Extract the [X, Y] coordinate from the center of the cell holding the provided text.  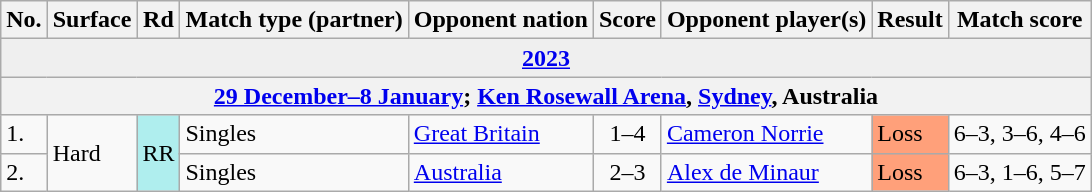
2. [24, 172]
Opponent player(s) [766, 20]
1. [24, 134]
Match type (partner) [294, 20]
Hard [92, 153]
Match score [1020, 20]
Surface [92, 20]
6–3, 3–6, 4–6 [1020, 134]
Rd [158, 20]
RR [158, 153]
Opponent nation [500, 20]
2023 [546, 58]
1–4 [627, 134]
Cameron Norrie [766, 134]
Score [627, 20]
Great Britain [500, 134]
29 December–8 January; Ken Rosewall Arena, Sydney, Australia [546, 96]
Result [910, 20]
6–3, 1–6, 5–7 [1020, 172]
Australia [500, 172]
Alex de Minaur [766, 172]
No. [24, 20]
2–3 [627, 172]
